Capture the cell that displays the provided text and extract its [x, y] central coordinate. 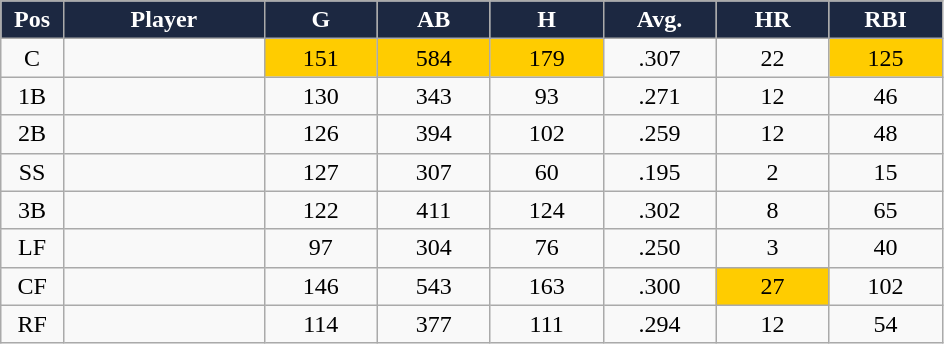
8 [772, 210]
.307 [660, 58]
.300 [660, 286]
RF [32, 324]
127 [320, 172]
76 [546, 248]
411 [434, 210]
343 [434, 96]
54 [886, 324]
.195 [660, 172]
114 [320, 324]
Player [164, 20]
124 [546, 210]
.271 [660, 96]
40 [886, 248]
Avg. [660, 20]
HR [772, 20]
111 [546, 324]
3B [32, 210]
122 [320, 210]
163 [546, 286]
G [320, 20]
3 [772, 248]
.250 [660, 248]
543 [434, 286]
H [546, 20]
C [32, 58]
.259 [660, 134]
179 [546, 58]
304 [434, 248]
2 [772, 172]
377 [434, 324]
2B [32, 134]
146 [320, 286]
97 [320, 248]
Pos [32, 20]
65 [886, 210]
.294 [660, 324]
130 [320, 96]
48 [886, 134]
151 [320, 58]
126 [320, 134]
307 [434, 172]
93 [546, 96]
15 [886, 172]
CF [32, 286]
RBI [886, 20]
AB [434, 20]
27 [772, 286]
22 [772, 58]
584 [434, 58]
46 [886, 96]
60 [546, 172]
SS [32, 172]
.302 [660, 210]
LF [32, 248]
1B [32, 96]
394 [434, 134]
125 [886, 58]
